Output the [X, Y] coordinate of the center of the cell containing the given text.  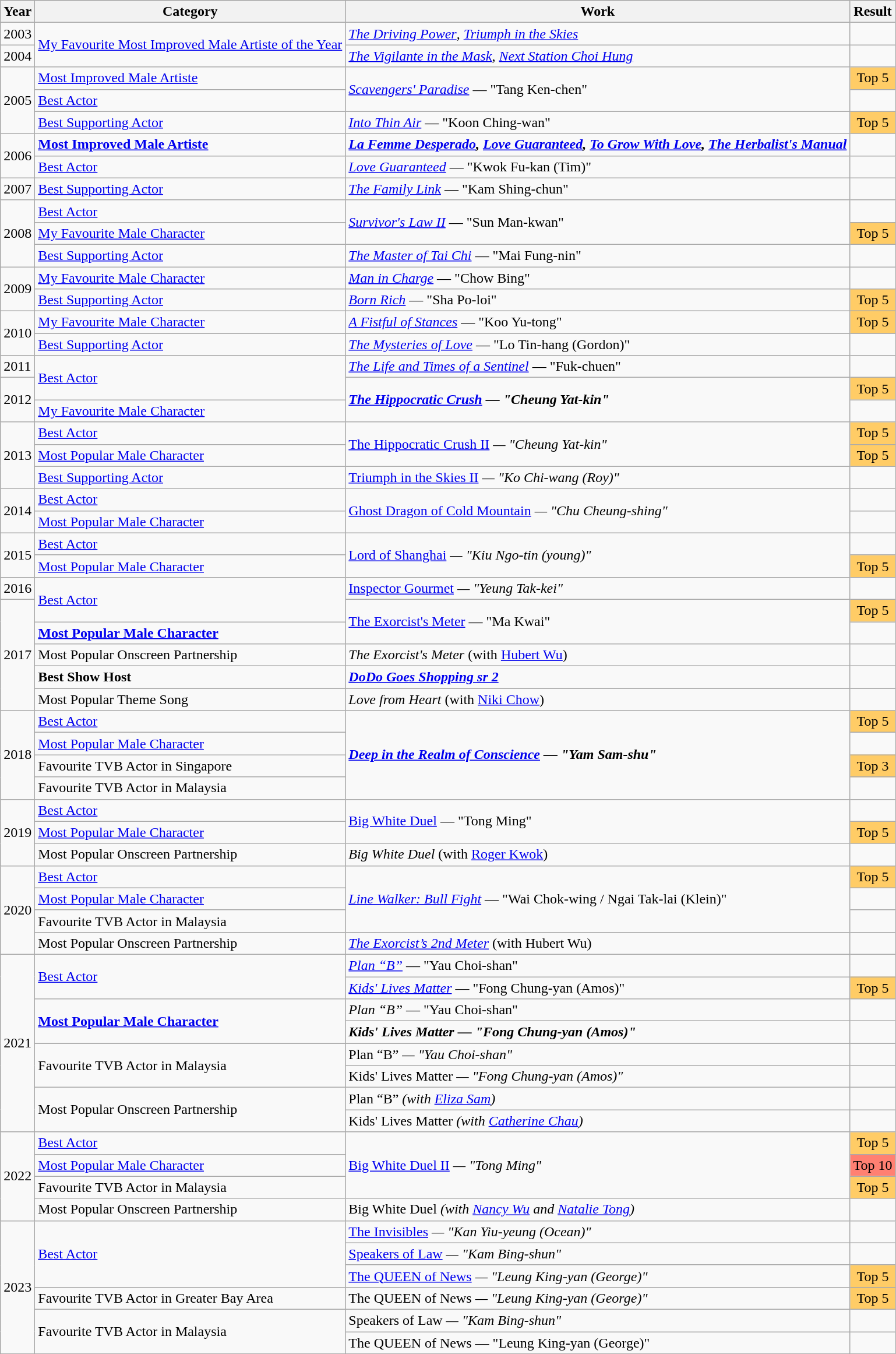
Into Thin Air — "Koon Ching-wan" [598, 122]
Triumph in the Skies II — "Ko Chi-wang (Roy)" [598, 477]
The Master of Tai Chi — "Mai Fung-nin" [598, 255]
The Hippocratic Crush — "Cheung Yat-kin" [598, 400]
Plan “B” (with Eliza Sam) [598, 1099]
2009 [17, 289]
Work [598, 12]
The Exorcist's Meter (with Hubert Wu) [598, 655]
2008 [17, 233]
Line Walker: Bull Fight — "Wai Chok-wing / Ngai Tak-lai (Klein)" [598, 899]
Big White Duel (with Nancy Wu and Natalie Tong) [598, 1209]
Favourite TVB Actor in Greater Bay Area [190, 1298]
2004 [17, 56]
2011 [17, 367]
2013 [17, 455]
Big White Duel (with Roger Kwok) [598, 854]
2022 [17, 1176]
Year [17, 12]
The Hippocratic Crush II — "Cheung Yat-kin" [598, 444]
2006 [17, 156]
Born Rich — "Sha Po-loi" [598, 300]
Deep in the Realm of Conscience — "Yam Sam-shu" [598, 755]
The Life and Times of a Sentinel — "Fuk-chuen" [598, 367]
The Invisibles — "Kan Yiu-yeung (Ocean)" [598, 1232]
The Vigilante in the Mask, Next Station Choi Hung [598, 56]
2018 [17, 755]
2015 [17, 555]
Man in Charge — "Chow Bing" [598, 278]
2012 [17, 400]
2021 [17, 1043]
2019 [17, 832]
Big White Duel II — "Tong Ming" [598, 1165]
Lord of Shanghai — "Kiu Ngo-tin (young)" [598, 555]
2007 [17, 189]
2014 [17, 511]
The Family Link — "Kam Shing-chun" [598, 189]
Most Popular Theme Song [190, 699]
2017 [17, 655]
2016 [17, 588]
DoDo Goes Shopping sr 2 [598, 677]
La Femme Desperado, Love Guaranteed, To Grow With Love, The Herbalist's Manual [598, 145]
2023 [17, 1287]
Result [873, 12]
The Exorcist’s 2nd Meter (with Hubert Wu) [598, 943]
My Favourite Most Improved Male Artiste of the Year [190, 45]
Survivor's Law II — "Sun Man-kwan" [598, 222]
A Fistful of Stances — "Koo Yu-tong" [598, 322]
The Mysteries of Love — "Lo Tin-hang (Gordon)" [598, 344]
The Exorcist's Meter — "Ma Kwai" [598, 621]
2020 [17, 910]
Top 3 [873, 766]
Love from Heart (with Niki Chow) [598, 699]
The Driving Power, Triumph in the Skies [598, 34]
Love Guaranteed — "Kwok Fu-kan (Tim)" [598, 167]
Inspector Gourmet — "Yeung Tak-kei" [598, 588]
Kids' Lives Matter (with Catherine Chau) [598, 1121]
Category [190, 12]
Big White Duel — "Tong Ming" [598, 821]
2010 [17, 333]
Best Show Host [190, 677]
Top 10 [873, 1165]
2003 [17, 34]
Scavengers' Paradise — "Tang Ken-chen" [598, 89]
Ghost Dragon of Cold Mountain — "Chu Cheung-shing" [598, 511]
2005 [17, 100]
Favourite TVB Actor in Singapore [190, 766]
